Scan for the cell matching the given text and deliver its [X, Y] coordinate at center. 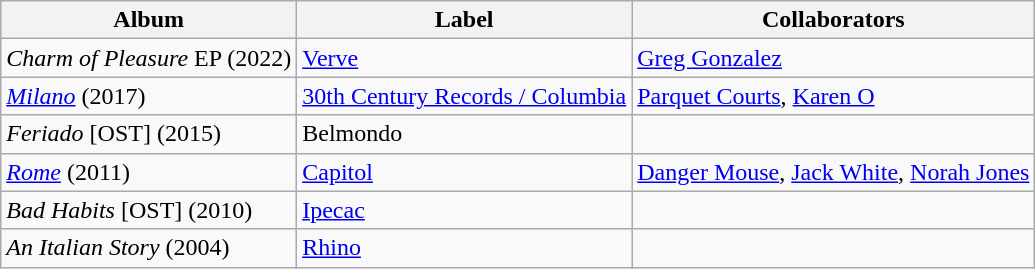
Milano (2017) [149, 96]
Greg Gonzalez [834, 58]
Charm of Pleasure EP (2022) [149, 58]
Capitol [464, 172]
Verve [464, 58]
Danger Mouse, Jack White, Norah Jones [834, 172]
Rome (2011) [149, 172]
Collaborators [834, 20]
Parquet Courts, Karen O [834, 96]
Belmondo [464, 134]
Feriado [OST] (2015) [149, 134]
Label [464, 20]
Album [149, 20]
Ipecac [464, 210]
Bad Habits [OST] (2010) [149, 210]
30th Century Records / Columbia [464, 96]
An Italian Story (2004) [149, 248]
Rhino [464, 248]
